Detect which cell encompasses the target text, then output its [x, y] center coordinate. 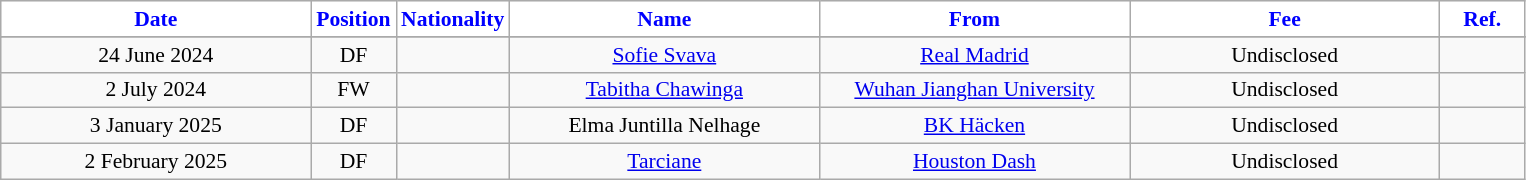
2 February 2025 [156, 162]
Date [156, 19]
Ref. [1482, 19]
Position [354, 19]
Tabitha Chawinga [664, 90]
Elma Juntilla Nelhage [664, 126]
Wuhan Jianghan University [974, 90]
Houston Dash [974, 162]
From [974, 19]
24 June 2024 [156, 55]
Nationality [452, 19]
FW [354, 90]
BK Häcken [974, 126]
Name [664, 19]
Real Madrid [974, 55]
3 January 2025 [156, 126]
2 July 2024 [156, 90]
Tarciane [664, 162]
Fee [1285, 19]
Sofie Svava [664, 55]
